Extract the [X, Y] coordinate from the center of the cell holding the provided text.  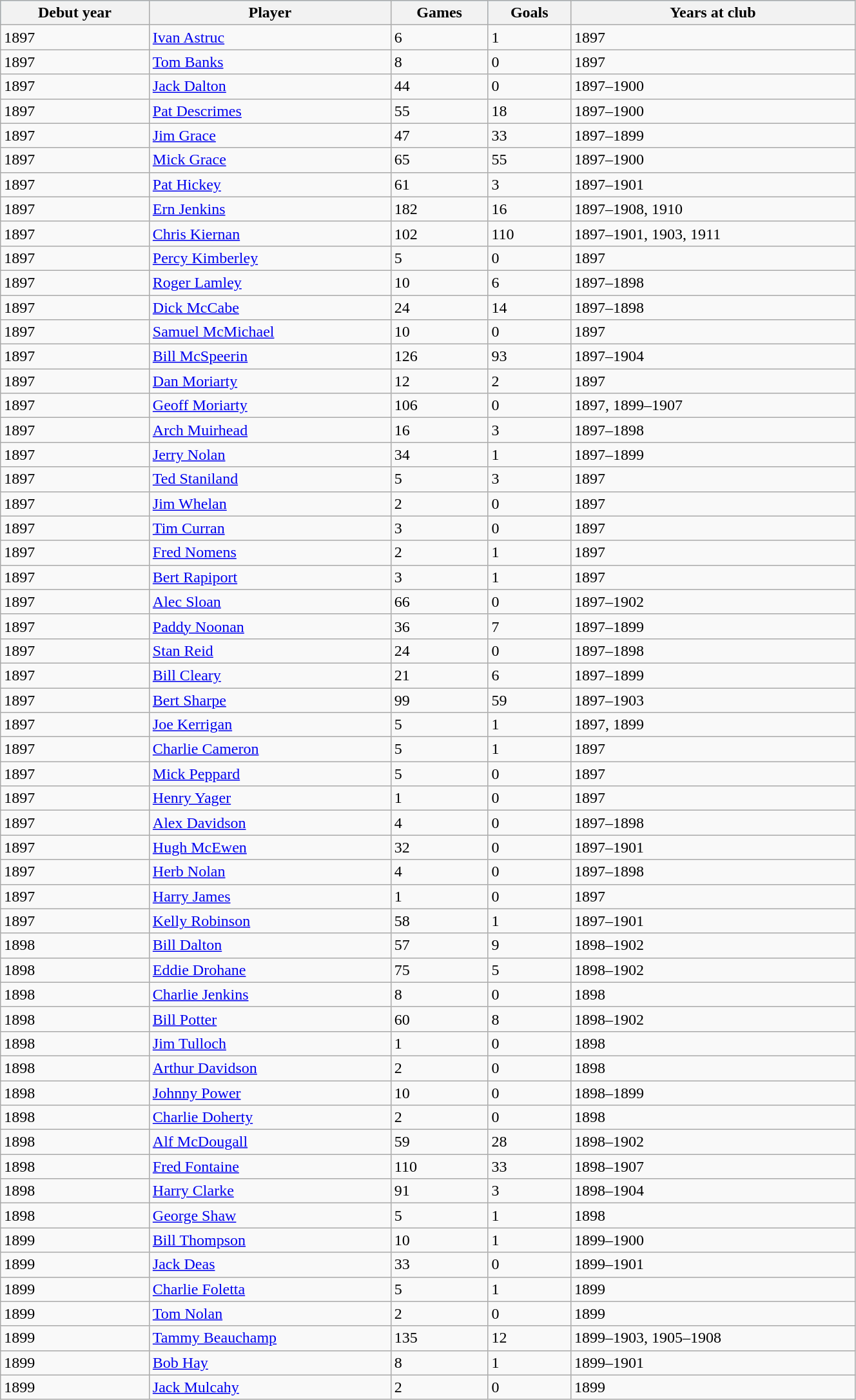
Henry Yager [269, 798]
Jim Whelan [269, 504]
1897–1901, 1903, 1911 [713, 233]
60 [440, 1019]
Ern Jenkins [269, 209]
1898–1904 [713, 1191]
Games [440, 13]
93 [530, 357]
Bob Hay [269, 1363]
Mick Peppard [269, 774]
1897, 1899–1907 [713, 406]
Pat Descrimes [269, 111]
Percy Kimberley [269, 258]
32 [440, 847]
1897–1902 [713, 602]
Paddy Noonan [269, 626]
1899–1903, 1905–1908 [713, 1338]
21 [440, 675]
1898–1907 [713, 1167]
Eddie Drohane [269, 970]
Stan Reid [269, 651]
Joe Kerrigan [269, 725]
Kelly Robinson [269, 921]
Chris Kiernan [269, 233]
Fred Fontaine [269, 1167]
Herb Nolan [269, 872]
Bert Rapiport [269, 577]
Johnny Power [269, 1093]
Jerry Nolan [269, 455]
Tom Nolan [269, 1314]
47 [440, 135]
Arthur Davidson [269, 1068]
Arch Muirhead [269, 430]
106 [440, 406]
Bill Dalton [269, 945]
Fred Nomens [269, 553]
182 [440, 209]
9 [530, 945]
66 [440, 602]
Alex Davidson [269, 823]
Jack Deas [269, 1265]
58 [440, 921]
Charlie Foletta [269, 1289]
1897–1904 [713, 357]
Geoff Moriarty [269, 406]
Alf McDougall [269, 1142]
1897–1903 [713, 700]
135 [440, 1338]
Charlie Doherty [269, 1118]
Alec Sloan [269, 602]
28 [530, 1142]
Samuel McMichael [269, 332]
Bill Thompson [269, 1240]
Roger Lamley [269, 282]
Bill Cleary [269, 675]
1898–1899 [713, 1093]
91 [440, 1191]
36 [440, 626]
Jack Mulcahy [269, 1387]
Harry Clarke [269, 1191]
Charlie Cameron [269, 749]
Dick McCabe [269, 308]
126 [440, 357]
Tim Curran [269, 528]
44 [440, 86]
Harry James [269, 896]
1897–1908, 1910 [713, 209]
1897, 1899 [713, 725]
Jim Grace [269, 135]
Jim Tulloch [269, 1043]
18 [530, 111]
34 [440, 455]
Jack Dalton [269, 86]
Tom Banks [269, 62]
Goals [530, 13]
Tammy Beauchamp [269, 1338]
61 [440, 184]
99 [440, 700]
Bill McSpeerin [269, 357]
Bert Sharpe [269, 700]
7 [530, 626]
Ted Staniland [269, 479]
Bill Potter [269, 1019]
65 [440, 160]
George Shaw [269, 1216]
Dan Moriarty [269, 381]
102 [440, 233]
75 [440, 970]
14 [530, 308]
57 [440, 945]
Hugh McEwen [269, 847]
Charlie Jenkins [269, 994]
Years at club [713, 13]
Player [269, 13]
Debut year [75, 13]
Pat Hickey [269, 184]
Ivan Astruc [269, 37]
Mick Grace [269, 160]
1899–1900 [713, 1240]
